Provide the [x, y] coordinate of the cell's center where the given text is located.  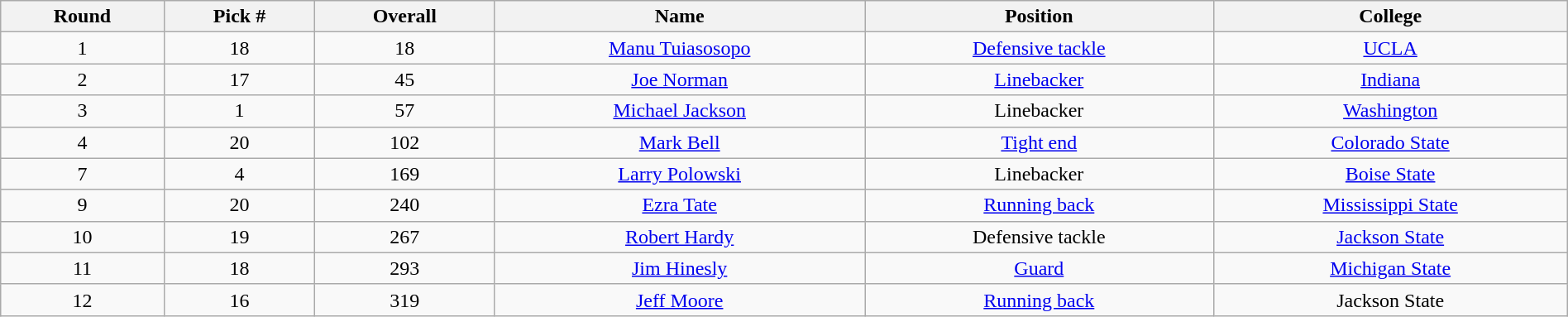
Jeff Moore [680, 300]
19 [240, 237]
240 [405, 205]
Ezra Tate [680, 205]
11 [83, 268]
Tight end [1039, 142]
7 [83, 174]
Colorado State [1390, 142]
Guard [1039, 268]
293 [405, 268]
Overall [405, 17]
Position [1039, 17]
Larry Polowski [680, 174]
Mississippi State [1390, 205]
Washington [1390, 111]
169 [405, 174]
Jim Hinesly [680, 268]
College [1390, 17]
Michigan State [1390, 268]
UCLA [1390, 48]
Round [83, 17]
319 [405, 300]
10 [83, 237]
Name [680, 17]
16 [240, 300]
102 [405, 142]
3 [83, 111]
Indiana [1390, 79]
45 [405, 79]
17 [240, 79]
Boise State [1390, 174]
2 [83, 79]
9 [83, 205]
57 [405, 111]
Joe Norman [680, 79]
12 [83, 300]
Robert Hardy [680, 237]
Manu Tuiasosopo [680, 48]
267 [405, 237]
Michael Jackson [680, 111]
Mark Bell [680, 142]
Pick # [240, 17]
